Scan for the cell matching the given text and deliver its (X, Y) coordinate at center. 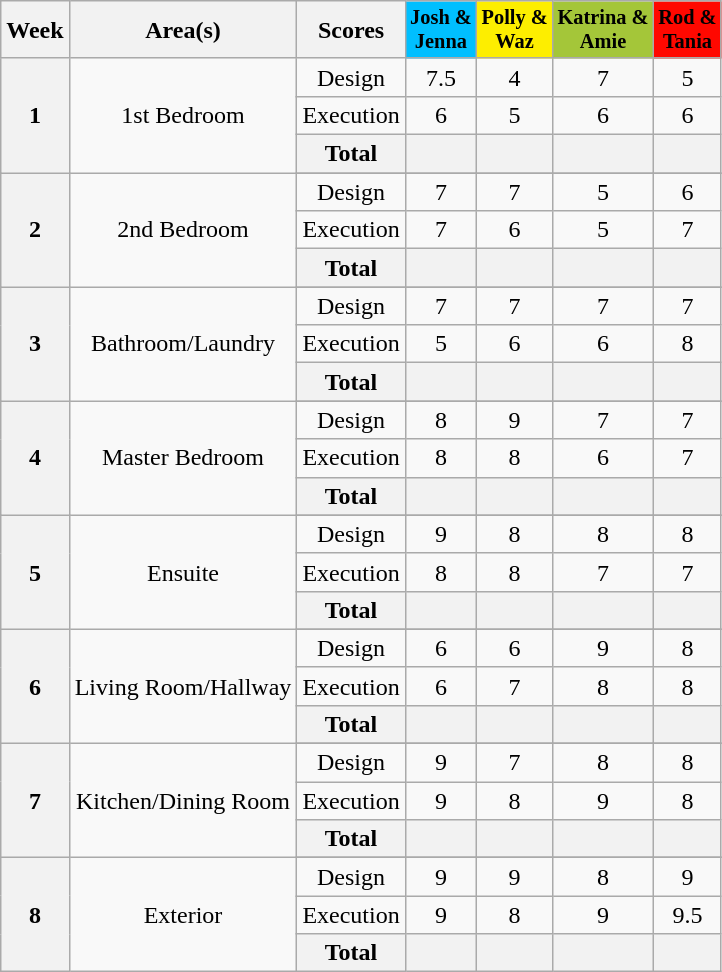
Kitchen/Dining Room (183, 801)
Polly &Waz (515, 30)
1 (35, 115)
Josh &Jenna (440, 30)
Scores (351, 30)
Ensuite (183, 572)
1st Bedroom (183, 115)
Area(s) (183, 30)
Bathroom/Laundry (183, 344)
Week (35, 30)
3 (35, 344)
Master Bedroom (183, 458)
Katrina &Amie (604, 30)
9.5 (687, 915)
2nd Bedroom (183, 230)
Living Room/Hallway (183, 686)
Exterior (183, 915)
Rod &Tania (687, 30)
7.5 (440, 77)
2 (35, 230)
